From the cell containing the given text, extract its center point as [X, Y] coordinate. 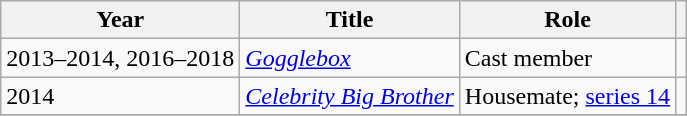
Celebrity Big Brother [350, 96]
Gogglebox [350, 58]
2013–2014, 2016–2018 [120, 58]
Title [350, 20]
2014 [120, 96]
Role [567, 20]
Housemate; series 14 [567, 96]
Cast member [567, 58]
Year [120, 20]
